Identify which cell holds the provided text, then report its [X, Y] central coordinate. 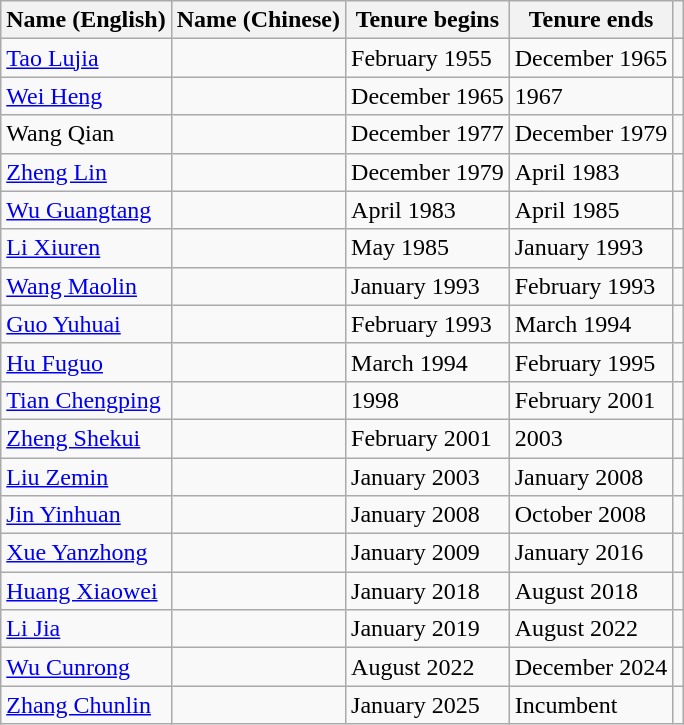
2003 [591, 438]
Li Jia [86, 629]
February 1995 [591, 362]
Zheng Lin [86, 172]
1998 [428, 400]
December 1977 [428, 134]
January 2003 [428, 477]
Name (Chinese) [258, 20]
April 1985 [591, 210]
February 1955 [428, 58]
Wu Guangtang [86, 210]
Wang Maolin [86, 286]
1967 [591, 96]
Liu Zemin [86, 477]
January 2018 [428, 591]
Tenure ends [591, 20]
Tian Chengping [86, 400]
Huang Xiaowei [86, 591]
Jin Yinhuan [86, 515]
Incumbent [591, 705]
Tenure begins [428, 20]
Guo Yuhuai [86, 324]
Name (English) [86, 20]
Zhang Chunlin [86, 705]
December 2024 [591, 667]
Wu Cunrong [86, 667]
Zheng Shekui [86, 438]
Xue Yanzhong [86, 553]
October 2008 [591, 515]
Wang Qian [86, 134]
May 1985 [428, 248]
Tao Lujia [86, 58]
August 2018 [591, 591]
Hu Fuguo [86, 362]
Wei Heng [86, 96]
January 2009 [428, 553]
January 2016 [591, 553]
Li Xiuren [86, 248]
January 2019 [428, 629]
January 2025 [428, 705]
